Scan for the cell matching the given text and deliver its [x, y] coordinate at center. 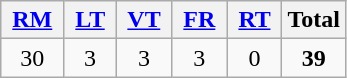
Total [314, 20]
39 [314, 58]
30 [32, 58]
RM [32, 20]
VT [144, 20]
0 [254, 58]
LT [90, 20]
RT [254, 20]
FR [200, 20]
